For the text-containing cell, return its midpoint in [x, y] coordinate format. 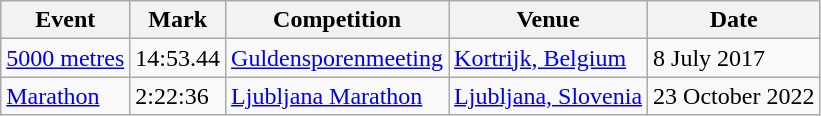
Mark [178, 20]
14:53.44 [178, 58]
2:22:36 [178, 96]
Event [66, 20]
Marathon [66, 96]
Kortrijk, Belgium [548, 58]
8 July 2017 [734, 58]
Ljubljana Marathon [338, 96]
Venue [548, 20]
Date [734, 20]
5000 metres [66, 58]
Guldensporenmeeting [338, 58]
Competition [338, 20]
Ljubljana, Slovenia [548, 96]
23 October 2022 [734, 96]
